Search for the cell housing the specified text and yield its (X, Y) center coordinate. 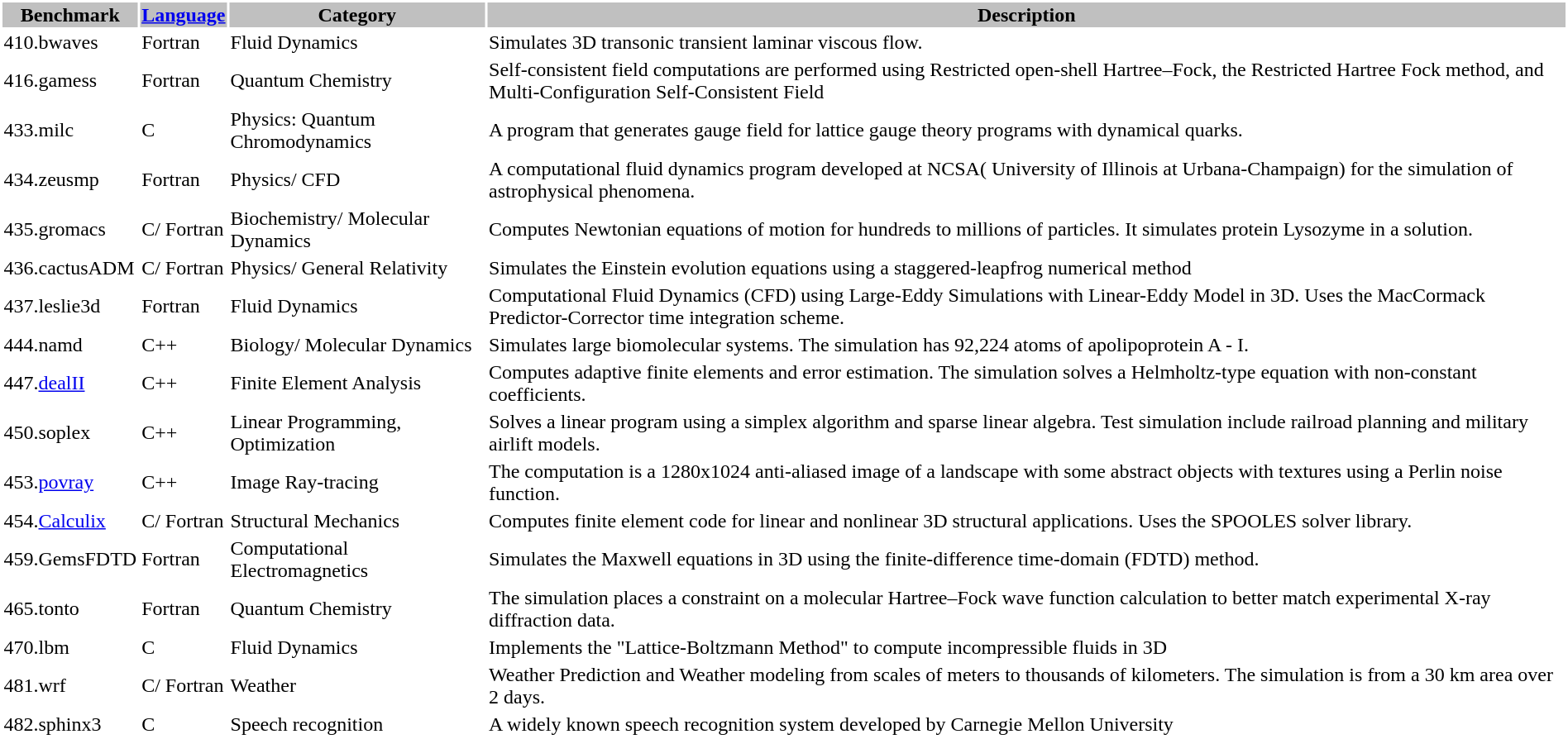
Linear Programming, Optimization (357, 433)
Simulates the Maxwell equations in 3D using the finite-difference time-domain (FDTD) method. (1027, 559)
Structural Mechanics (357, 521)
Physics/ CFD (357, 180)
Finite Element Analysis (357, 384)
Physics: Quantum Chromodynamics (357, 131)
Computes Newtonian equations of motion for hundreds to millions of particles. It simulates protein Lysozyme in a solution. (1027, 230)
Biology/ Molecular Dynamics (357, 345)
Solves a linear program using a simplex algorithm and sparse linear algebra. Test simulation include railroad planning and military airlift models. (1027, 433)
Computational Electromagnetics (357, 559)
470.lbm (70, 647)
Speech recognition (357, 724)
447.dealII (70, 384)
437.leslie3d (70, 306)
433.milc (70, 131)
454.Calculix (70, 521)
Weather Prediction and Weather modeling from scales of meters to thousands of kilometers. The simulation is from a 30 km area over 2 days. (1027, 686)
481.wrf (70, 686)
482.sphinx3 (70, 724)
Computes finite element code for linear and nonlinear 3D structural applications. Uses the SPOOLES solver library. (1027, 521)
The simulation places a constraint on a molecular Hartree–Fock wave function calculation to better match experimental X-ray diffraction data. (1027, 608)
434.zeusmp (70, 180)
Benchmark (70, 15)
Image Ray-tracing (357, 483)
A widely known speech recognition system developed by Carnegie Mellon University (1027, 724)
444.namd (70, 345)
Implements the "Lattice-Boltzmann Method" to compute incompressible fluids in 3D (1027, 647)
Simulates the Einstein evolution equations using a staggered-leapfrog numerical method (1027, 268)
A program that generates gauge field for lattice gauge theory programs with dynamical quarks. (1027, 131)
Computes adaptive finite elements and error estimation. The simulation solves a Helmholtz-type equation with non-constant coefficients. (1027, 384)
453.povray (70, 483)
416.gamess (70, 81)
Description (1027, 15)
435.gromacs (70, 230)
Physics/ General Relativity (357, 268)
450.soplex (70, 433)
Simulates 3D transonic transient laminar viscous flow. (1027, 42)
Simulates large biomolecular systems. The simulation has 92,224 atoms of apolipoprotein A - I. (1027, 345)
Weather (357, 686)
The computation is a 1280x1024 anti-aliased image of a landscape with some abstract objects with textures using a Perlin noise function. (1027, 483)
Category (357, 15)
410.bwaves (70, 42)
Biochemistry/ Molecular Dynamics (357, 230)
A computational fluid dynamics program developed at NCSA( University of Illinois at Urbana-Champaign) for the simulation of astrophysical phenomena. (1027, 180)
436.cactusADM (70, 268)
465.tonto (70, 608)
459.GemsFDTD (70, 559)
Language (184, 15)
